Return (x, y) of the center of cell containing provided text 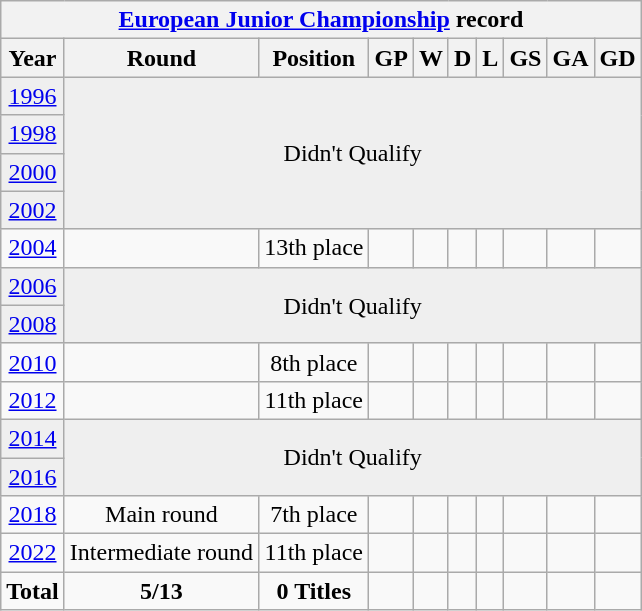
2004 (33, 248)
Position (314, 58)
Year (33, 58)
1996 (33, 96)
5/13 (161, 591)
GA (570, 58)
7th place (314, 515)
0 Titles (314, 591)
Intermediate round (161, 553)
Main round (161, 515)
GS (526, 58)
2002 (33, 210)
Total (33, 591)
W (430, 58)
2014 (33, 438)
2016 (33, 477)
L (490, 58)
GP (391, 58)
8th place (314, 362)
2018 (33, 515)
2022 (33, 553)
European Junior Championship record (321, 20)
GD (618, 58)
2012 (33, 400)
2000 (33, 172)
2008 (33, 324)
Round (161, 58)
2010 (33, 362)
2006 (33, 286)
13th place (314, 248)
1998 (33, 134)
D (462, 58)
